Locate the cell with the specified text and output its [X, Y] center coordinate. 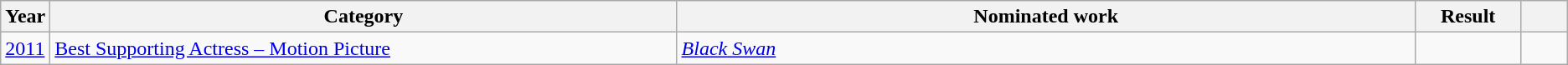
Year [25, 17]
Category [364, 17]
Black Swan [1045, 48]
Best Supporting Actress – Motion Picture [364, 48]
Result [1467, 17]
Nominated work [1045, 17]
2011 [25, 48]
